Return (X, Y) of the center of cell containing provided text 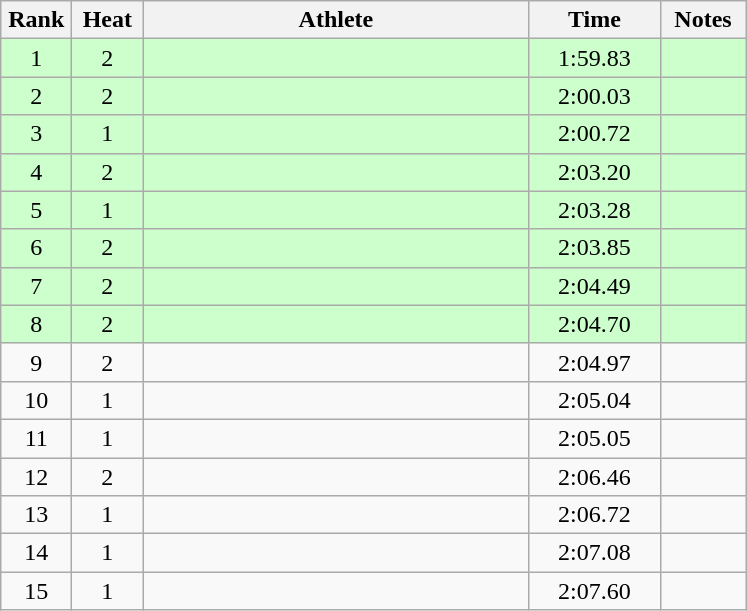
2:00.72 (594, 134)
10 (36, 400)
Heat (108, 20)
12 (36, 477)
Rank (36, 20)
9 (36, 362)
11 (36, 438)
2:04.49 (594, 286)
4 (36, 172)
1:59.83 (594, 58)
2:07.60 (594, 591)
2:04.97 (594, 362)
Notes (703, 20)
2:07.08 (594, 553)
8 (36, 324)
2:03.85 (594, 248)
15 (36, 591)
2:00.03 (594, 96)
2:03.20 (594, 172)
2:06.46 (594, 477)
2:05.04 (594, 400)
2:05.05 (594, 438)
13 (36, 515)
2:04.70 (594, 324)
2:03.28 (594, 210)
5 (36, 210)
7 (36, 286)
Athlete (336, 20)
6 (36, 248)
14 (36, 553)
2:06.72 (594, 515)
3 (36, 134)
Time (594, 20)
